For the text-containing cell, return its midpoint in [X, Y] coordinate format. 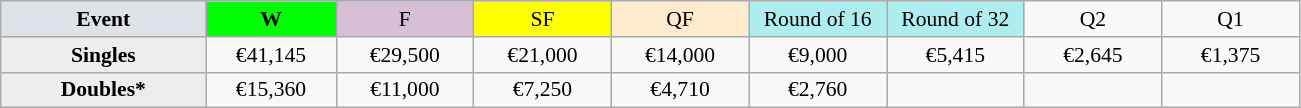
Q1 [1231, 19]
Doubles* [104, 90]
Round of 16 [818, 19]
€2,645 [1093, 55]
€41,145 [271, 55]
€15,360 [271, 90]
SF [543, 19]
€9,000 [818, 55]
Singles [104, 55]
€7,250 [543, 90]
W [271, 19]
Round of 32 [955, 19]
€5,415 [955, 55]
€1,375 [1231, 55]
Event [104, 19]
€4,710 [680, 90]
QF [680, 19]
Q2 [1093, 19]
€29,500 [405, 55]
F [405, 19]
€14,000 [680, 55]
€2,760 [818, 90]
€21,000 [543, 55]
€11,000 [405, 90]
